For the text-containing cell, return its midpoint in (X, Y) coordinate format. 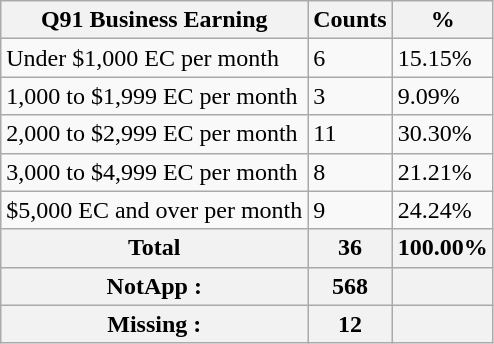
Under $1,000 EC per month (154, 58)
Q91 Business Earning (154, 20)
$5,000 EC and over per month (154, 210)
Counts (350, 20)
6 (350, 58)
NotApp : (154, 286)
568 (350, 286)
100.00% (442, 248)
Missing : (154, 324)
15.15% (442, 58)
2,000 to $2,999 EC per month (154, 134)
Total (154, 248)
1,000 to $1,999 EC per month (154, 96)
11 (350, 134)
30.30% (442, 134)
9 (350, 210)
% (442, 20)
21.21% (442, 172)
8 (350, 172)
36 (350, 248)
3 (350, 96)
12 (350, 324)
3,000 to $4,999 EC per month (154, 172)
24.24% (442, 210)
9.09% (442, 96)
